Identify which cell holds the provided text, then report its (X, Y) central coordinate. 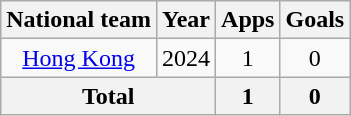
National team (79, 20)
Year (186, 20)
Apps (248, 20)
2024 (186, 58)
Hong Kong (79, 58)
Goals (315, 20)
Total (108, 96)
